Extract the [X, Y] coordinate from the center of the cell holding the provided text.  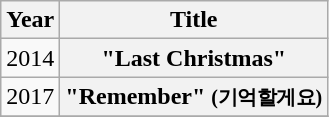
2017 [30, 97]
2014 [30, 58]
"Last Christmas" [194, 58]
"Remember" (기억할게요) [194, 97]
Year [30, 20]
Title [194, 20]
